Locate the cell with the specified text and output its (X, Y) center coordinate. 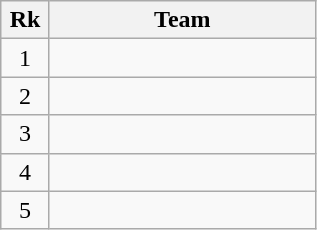
Rk (26, 20)
1 (26, 58)
4 (26, 172)
Team (182, 20)
2 (26, 96)
3 (26, 134)
5 (26, 210)
